Return the (X, Y) coordinate for the center point of the cell that contains the specified text.  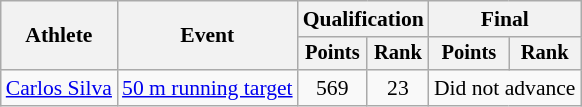
23 (398, 88)
Qualification (364, 19)
Athlete (59, 36)
569 (332, 88)
Did not advance (505, 88)
Event (208, 36)
Final (505, 19)
Carlos Silva (59, 88)
50 m running target (208, 88)
